For the text-containing cell, return its midpoint in (X, Y) coordinate format. 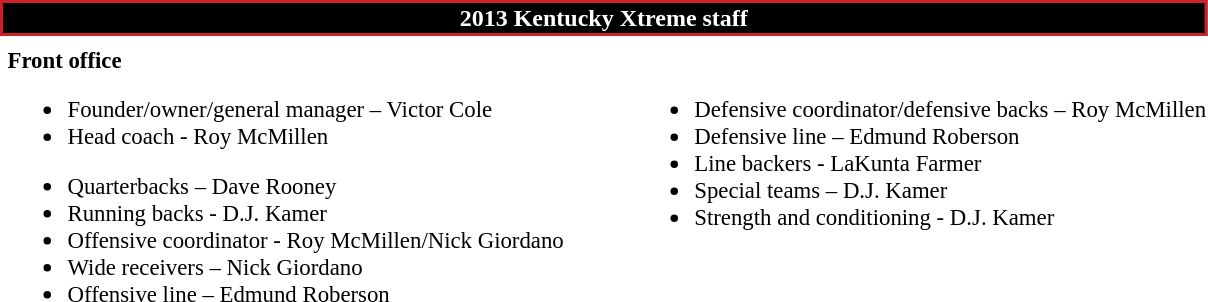
2013 Kentucky Xtreme staff (604, 18)
